Provide the (X, Y) coordinate of the cell's center where the given text is located.  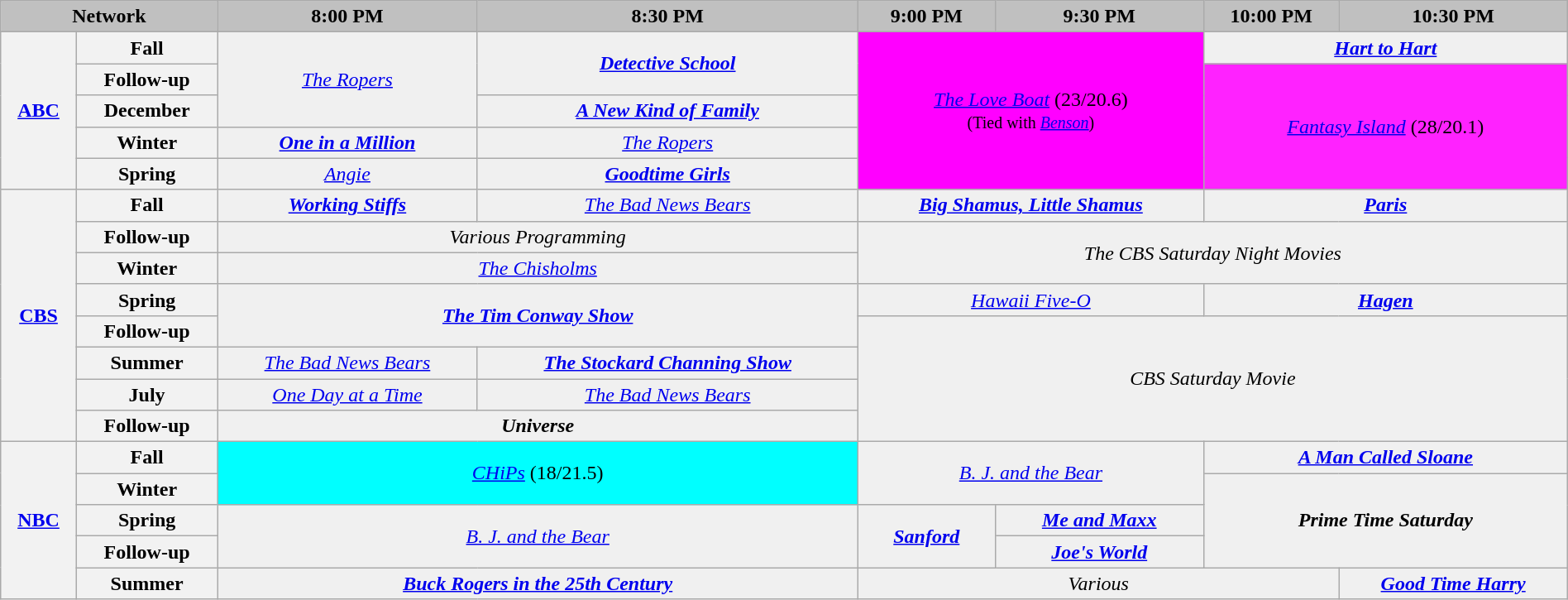
Joe's World (1099, 552)
Goodtime Girls (667, 174)
Fantasy Island (28/20.1) (1385, 127)
CHiPs (18/21.5) (538, 473)
Hawaii Five-O (1030, 300)
Me and Maxx (1099, 521)
CBS (39, 315)
Network (109, 17)
July (147, 395)
One Day at a Time (347, 395)
Working Stiffs (347, 205)
The Love Boat (23/20.6)(Tied with Benson) (1030, 111)
The Tim Conway Show (538, 315)
ABC (39, 111)
Buck Rogers in the 25th Century (538, 583)
A Man Called Sloane (1385, 458)
Hart to Hart (1385, 48)
10:00 PM (1271, 17)
Universe (538, 426)
NBC (39, 521)
The CBS Saturday Night Movies (1212, 252)
Sanford (926, 536)
Hagen (1385, 300)
Various Programming (538, 237)
A New Kind of Family (667, 111)
9:00 PM (926, 17)
8:00 PM (347, 17)
10:30 PM (1453, 17)
Prime Time Saturday (1385, 521)
Detective School (667, 64)
Good Time Harry (1453, 583)
Big Shamus, Little Shamus (1030, 205)
8:30 PM (667, 17)
Paris (1385, 205)
Various (1098, 583)
9:30 PM (1099, 17)
The Chisholms (538, 268)
One in a Million (347, 142)
The Stockard Channing Show (667, 362)
CBS Saturday Movie (1212, 378)
December (147, 111)
Angie (347, 174)
